Pinpoint the cell where the given text exists, returning its (x, y) midpoint coordinate. 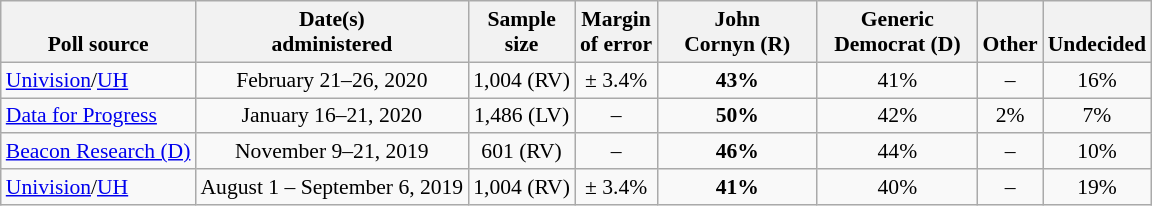
JohnCornyn (R) (737, 32)
Date(s)administered (332, 32)
19% (1097, 187)
2% (1010, 116)
January 16–21, 2020 (332, 116)
601 (RV) (522, 152)
Data for Progress (98, 116)
GenericDemocrat (D) (897, 32)
Marginof error (616, 32)
February 21–26, 2020 (332, 80)
Poll source (98, 32)
10% (1097, 152)
Samplesize (522, 32)
November 9–21, 2019 (332, 152)
40% (897, 187)
50% (737, 116)
Other (1010, 32)
7% (1097, 116)
16% (1097, 80)
August 1 – September 6, 2019 (332, 187)
Beacon Research (D) (98, 152)
42% (897, 116)
46% (737, 152)
44% (897, 152)
1,486 (LV) (522, 116)
Undecided (1097, 32)
43% (737, 80)
